Extract the [X, Y] coordinate from the center of the cell holding the provided text.  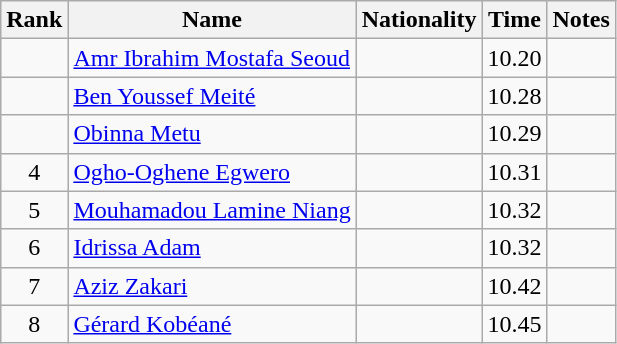
Ben Youssef Meité [212, 96]
10.28 [514, 96]
Mouhamadou Lamine Niang [212, 210]
10.20 [514, 58]
Rank [34, 20]
Nationality [419, 20]
Name [212, 20]
4 [34, 172]
5 [34, 210]
10.42 [514, 286]
10.31 [514, 172]
Idrissa Adam [212, 248]
Aziz Zakari [212, 286]
7 [34, 286]
10.29 [514, 134]
Notes [581, 20]
6 [34, 248]
Ogho-Oghene Egwero [212, 172]
Obinna Metu [212, 134]
10.45 [514, 324]
Time [514, 20]
Gérard Kobéané [212, 324]
Amr Ibrahim Mostafa Seoud [212, 58]
8 [34, 324]
